From the cell containing the given text, extract its center point as (X, Y) coordinate. 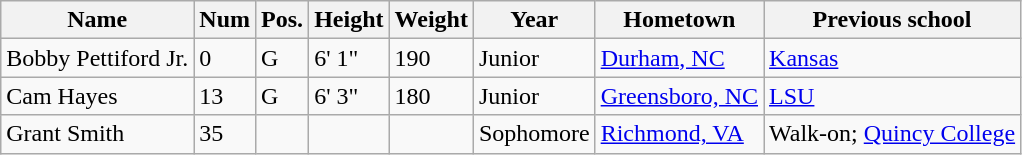
Pos. (282, 20)
Greensboro, NC (679, 96)
190 (431, 58)
180 (431, 96)
Hometown (679, 20)
6' 1" (349, 58)
Year (534, 20)
0 (225, 58)
Sophomore (534, 134)
Kansas (892, 58)
13 (225, 96)
Durham, NC (679, 58)
Bobby Pettiford Jr. (98, 58)
Walk-on; Quincy College (892, 134)
Num (225, 20)
Richmond, VA (679, 134)
Grant Smith (98, 134)
Previous school (892, 20)
35 (225, 134)
6' 3" (349, 96)
Weight (431, 20)
LSU (892, 96)
Cam Hayes (98, 96)
Height (349, 20)
Name (98, 20)
